Identify which cell holds the provided text, then report its [X, Y] central coordinate. 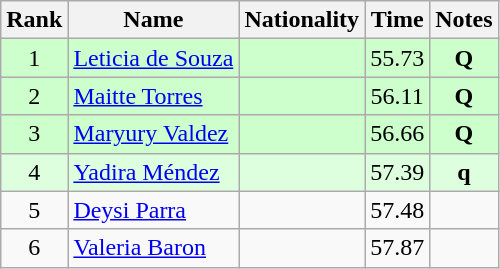
Name [154, 20]
57.48 [398, 210]
2 [34, 96]
Leticia de Souza [154, 58]
Maitte Torres [154, 96]
3 [34, 134]
56.66 [398, 134]
q [464, 172]
Time [398, 20]
57.39 [398, 172]
Notes [464, 20]
Yadira Méndez [154, 172]
57.87 [398, 248]
Nationality [302, 20]
Valeria Baron [154, 248]
Maryury Valdez [154, 134]
56.11 [398, 96]
5 [34, 210]
55.73 [398, 58]
Deysi Parra [154, 210]
6 [34, 248]
4 [34, 172]
1 [34, 58]
Rank [34, 20]
